Identify which cell holds the provided text, then report its [X, Y] central coordinate. 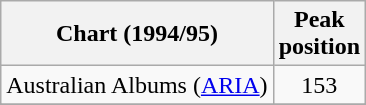
Australian Albums (ARIA) [137, 85]
153 [319, 85]
Chart (1994/95) [137, 34]
Peakposition [319, 34]
